For the text-containing cell, return its midpoint in (X, Y) coordinate format. 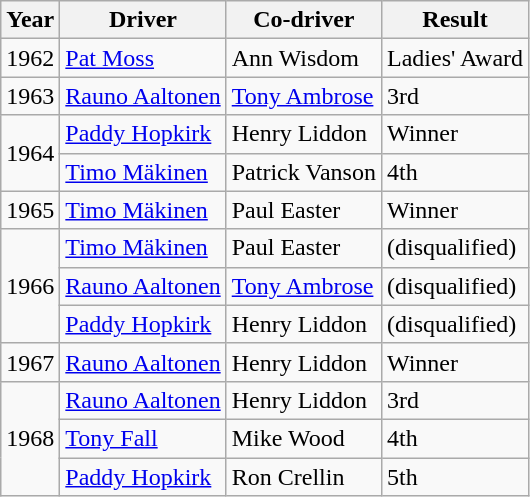
1967 (30, 362)
Result (454, 20)
1966 (30, 286)
Ladies' Award (454, 58)
Mike Wood (304, 438)
Tony Fall (143, 438)
Ron Crellin (304, 477)
1964 (30, 153)
1965 (30, 210)
5th (454, 477)
Year (30, 20)
Patrick Vanson (304, 172)
Ann Wisdom (304, 58)
1968 (30, 438)
Driver (143, 20)
1963 (30, 96)
Pat Moss (143, 58)
1962 (30, 58)
Co-driver (304, 20)
